Identify which cell holds the provided text, then report its [x, y] central coordinate. 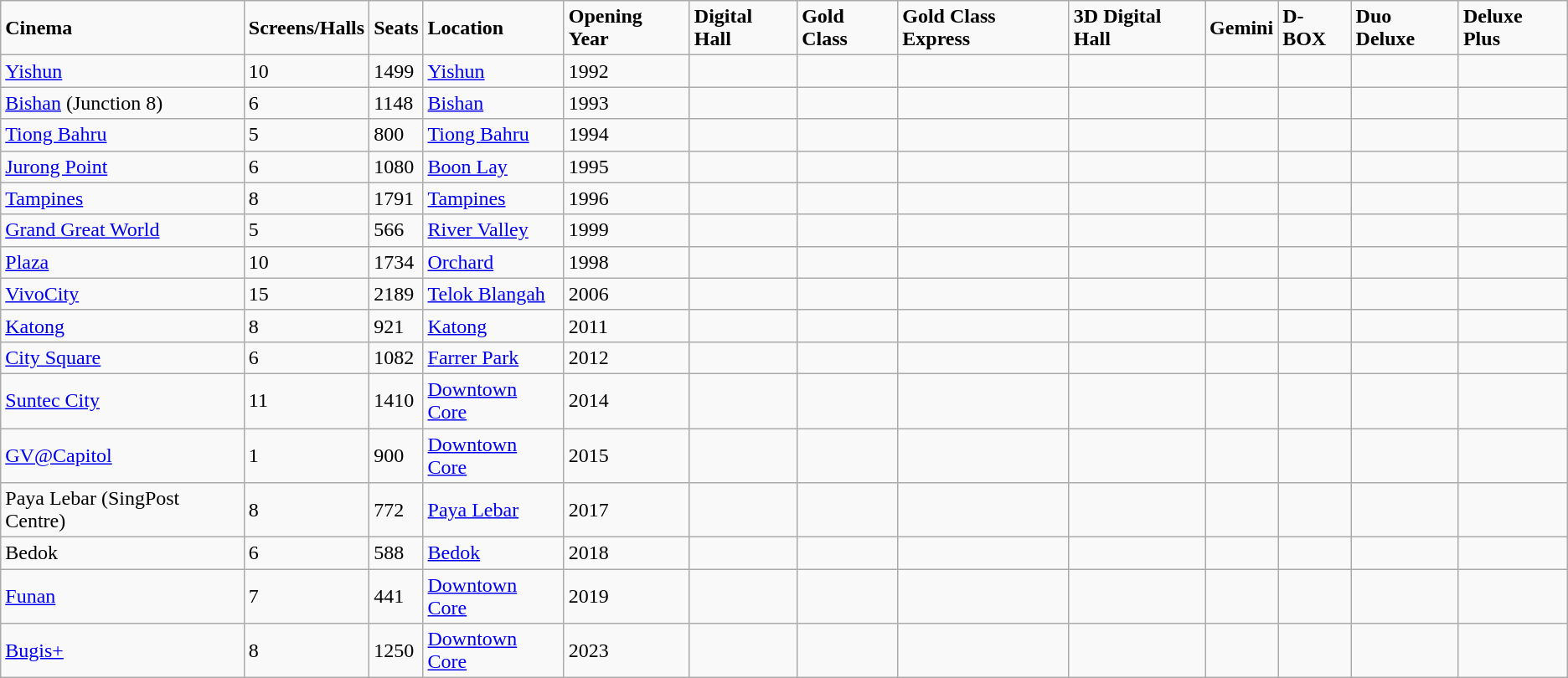
Duo Deluxe [1405, 28]
VivoCity [122, 294]
City Square [122, 357]
Grand Great World [122, 230]
15 [307, 294]
Cinema [122, 28]
Bishan [493, 103]
GV@Capitol [122, 455]
Boon Lay [493, 167]
921 [396, 326]
Jurong Point [122, 167]
588 [396, 553]
772 [396, 511]
Bugis+ [122, 651]
2023 [627, 651]
Funan [122, 596]
2015 [627, 455]
Gold Class Express [983, 28]
Location [493, 28]
Orchard [493, 262]
1998 [627, 262]
Farrer Park [493, 357]
7 [307, 596]
1992 [627, 71]
1791 [396, 198]
1993 [627, 103]
1994 [627, 135]
1995 [627, 167]
1999 [627, 230]
566 [396, 230]
441 [396, 596]
Paya Lebar [493, 511]
1250 [396, 651]
1082 [396, 357]
2018 [627, 553]
1 [307, 455]
1148 [396, 103]
2012 [627, 357]
D-BOX [1315, 28]
Screens/Halls [307, 28]
Bishan (Junction 8) [122, 103]
Digital Hall [743, 28]
11 [307, 400]
1080 [396, 167]
Telok Blangah [493, 294]
Deluxe Plus [1513, 28]
800 [396, 135]
Suntec City [122, 400]
1410 [396, 400]
2006 [627, 294]
3D Digital Hall [1137, 28]
2189 [396, 294]
Seats [396, 28]
2019 [627, 596]
1996 [627, 198]
2011 [627, 326]
Gold Class [848, 28]
Gemini [1241, 28]
2017 [627, 511]
Paya Lebar (SingPost Centre) [122, 511]
1499 [396, 71]
Plaza [122, 262]
2014 [627, 400]
900 [396, 455]
River Valley [493, 230]
1734 [396, 262]
Opening Year [627, 28]
